Find where the given text appears and provide that cell's center as (X, Y) coordinate. 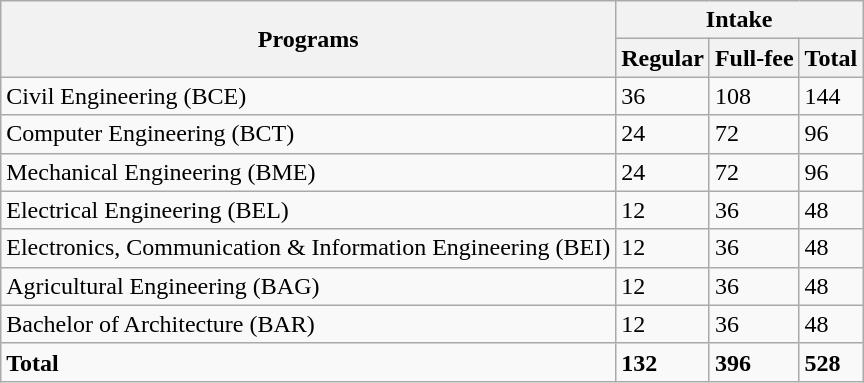
Mechanical Engineering (BME) (308, 172)
Agricultural Engineering (BAG) (308, 286)
108 (754, 96)
Electrical Engineering (BEL) (308, 210)
Computer Engineering (BCT) (308, 134)
528 (831, 362)
Civil Engineering (BCE) (308, 96)
Programs (308, 39)
144 (831, 96)
132 (663, 362)
Bachelor of Architecture (BAR) (308, 324)
Regular (663, 58)
396 (754, 362)
Intake (740, 20)
Electronics, Communication & Information Engineering (BEI) (308, 248)
Full-fee (754, 58)
